Identify which cell holds the provided text, then report its [X, Y] central coordinate. 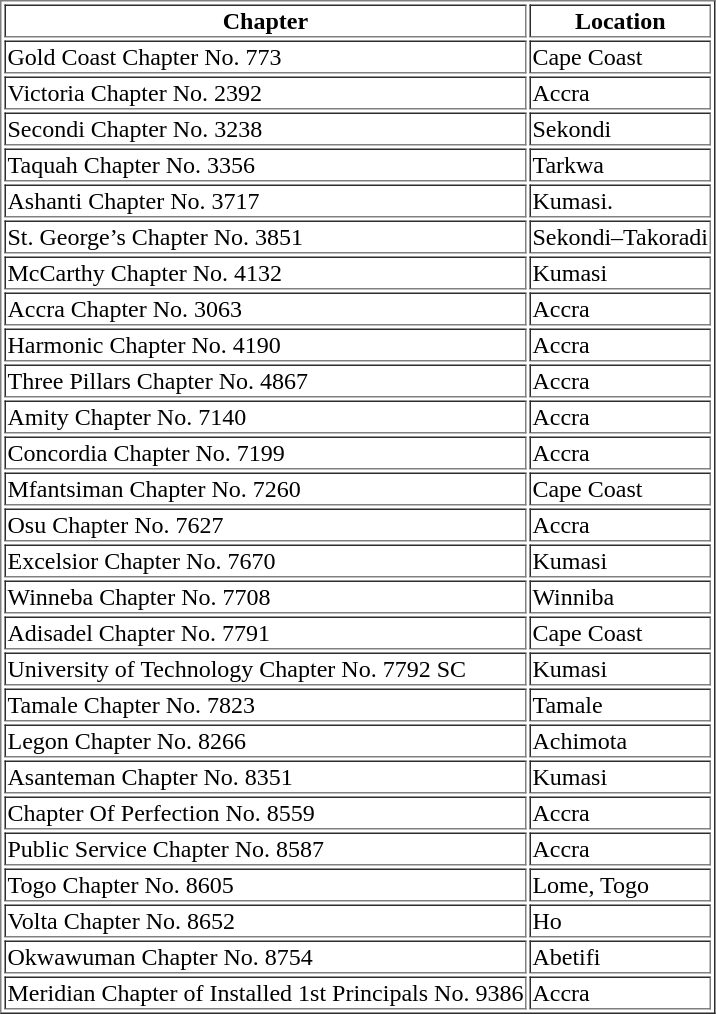
Chapter Of Perfection No. 8559 [265, 812]
Tarkwa [620, 164]
Secondi Chapter No. 3238 [265, 128]
Gold Coast Chapter No. 773 [265, 56]
University of Technology Chapter No. 7792 SC [265, 668]
Legon Chapter No. 8266 [265, 740]
Lome, Togo [620, 884]
Mfantsiman Chapter No. 7260 [265, 488]
Taquah Chapter No. 3356 [265, 164]
Tamale Chapter No. 7823 [265, 704]
Concordia Chapter No. 7199 [265, 452]
Kumasi. [620, 200]
Volta Chapter No. 8652 [265, 920]
Winniba [620, 596]
Asanteman Chapter No. 8351 [265, 776]
Osu Chapter No. 7627 [265, 524]
McCarthy Chapter No. 4132 [265, 272]
Accra Chapter No. 3063 [265, 308]
Abetifi [620, 956]
Achimota [620, 740]
Meridian Chapter of Installed 1st Principals No. 9386 [265, 992]
Victoria Chapter No. 2392 [265, 92]
Okwawuman Chapter No. 8754 [265, 956]
St. George’s Chapter No. 3851 [265, 236]
Ashanti Chapter No. 3717 [265, 200]
Adisadel Chapter No. 7791 [265, 632]
Tamale [620, 704]
Ho [620, 920]
Togo Chapter No. 8605 [265, 884]
Three Pillars Chapter No. 4867 [265, 380]
Chapter [265, 20]
Sekondi–Takoradi [620, 236]
Location [620, 20]
Harmonic Chapter No. 4190 [265, 344]
Sekondi [620, 128]
Winneba Chapter No. 7708 [265, 596]
Amity Chapter No. 7140 [265, 416]
Excelsior Chapter No. 7670 [265, 560]
Public Service Chapter No. 8587 [265, 848]
